Output the (x, y) coordinate of the center of the cell containing the given text.  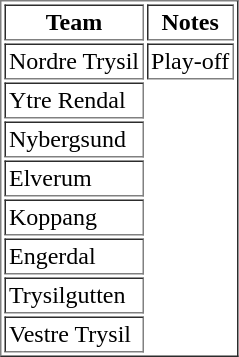
Nybergsund (74, 140)
Ytre Rendal (74, 100)
Play-off (190, 62)
Trysilgutten (74, 296)
Koppang (74, 218)
Notes (190, 22)
Vestre Trysil (74, 334)
Elverum (74, 178)
Team (74, 22)
Nordre Trysil (74, 62)
Engerdal (74, 256)
